Output the (X, Y) coordinate of the center of the cell containing the given text.  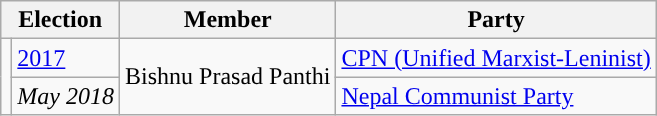
May 2018 (66, 96)
Bishnu Prasad Panthi (228, 77)
Nepal Communist Party (496, 96)
Member (228, 20)
2017 (66, 58)
CPN (Unified Marxist-Leninist) (496, 58)
Election (60, 20)
Party (496, 20)
